Pinpoint the cell where the given text exists, returning its (X, Y) midpoint coordinate. 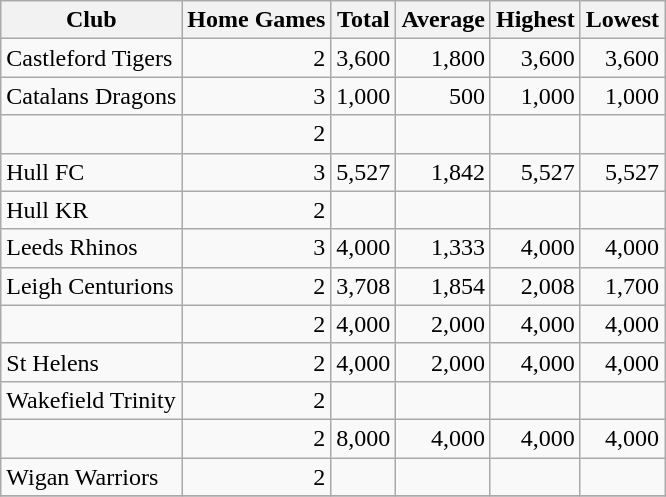
1,800 (444, 58)
Total (364, 20)
Average (444, 20)
Leigh Centurions (92, 286)
2,008 (535, 286)
1,842 (444, 172)
Wakefield Trinity (92, 400)
3,708 (364, 286)
Lowest (622, 20)
Club (92, 20)
Hull KR (92, 210)
Catalans Dragons (92, 96)
500 (444, 96)
Leeds Rhinos (92, 248)
8,000 (364, 438)
Home Games (256, 20)
Highest (535, 20)
1,700 (622, 286)
Hull FC (92, 172)
Wigan Warriors (92, 477)
1,333 (444, 248)
St Helens (92, 362)
1,854 (444, 286)
Castleford Tigers (92, 58)
